Output the (x, y) coordinate of the center of the cell containing the given text.  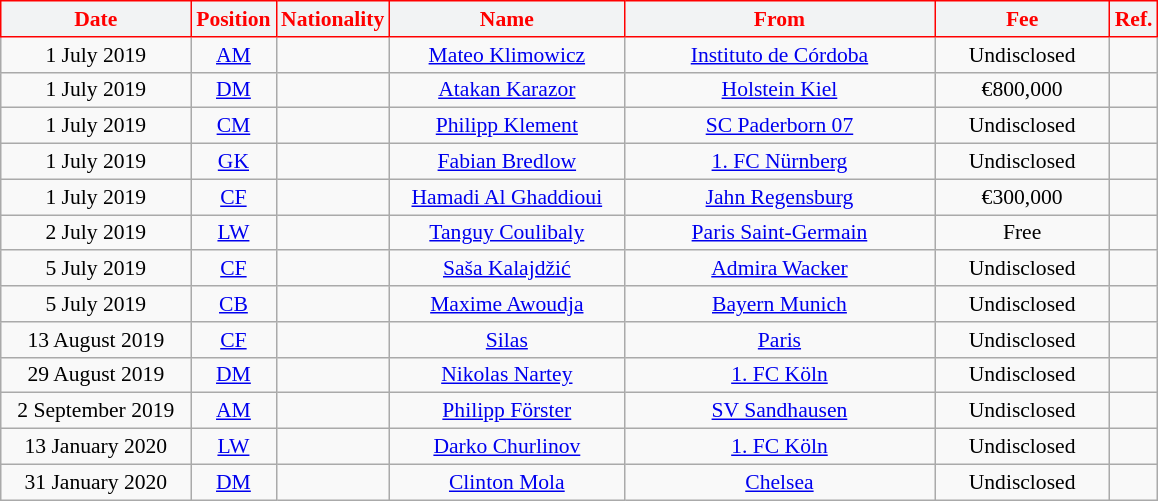
Atakan Karazor (506, 90)
SC Paderborn 07 (779, 126)
Nationality (332, 19)
Philipp Förster (506, 411)
€300,000 (1022, 197)
€800,000 (1022, 90)
13 August 2019 (96, 340)
31 January 2020 (96, 482)
Tanguy Coulibaly (506, 233)
Silas (506, 340)
Position (234, 19)
Bayern Munich (779, 304)
Paris (779, 340)
Darko Churlinov (506, 447)
Jahn Regensburg (779, 197)
GK (234, 162)
Hamadi Al Ghaddioui (506, 197)
Nikolas Nartey (506, 375)
Free (1022, 233)
2 July 2019 (96, 233)
Holstein Kiel (779, 90)
Philipp Klement (506, 126)
SV Sandhausen (779, 411)
Clinton Mola (506, 482)
Saša Kalajdžić (506, 269)
2 September 2019 (96, 411)
Paris Saint-Germain (779, 233)
Name (506, 19)
Maxime Awoudja (506, 304)
Instituto de Córdoba (779, 55)
Mateo Klimowicz (506, 55)
Admira Wacker (779, 269)
Fee (1022, 19)
1. FC Nürnberg (779, 162)
Fabian Bredlow (506, 162)
Chelsea (779, 482)
CM (234, 126)
From (779, 19)
Date (96, 19)
13 January 2020 (96, 447)
CB (234, 304)
Ref. (1134, 19)
29 August 2019 (96, 375)
